Find where the given text appears and provide that cell's center as (X, Y) coordinate. 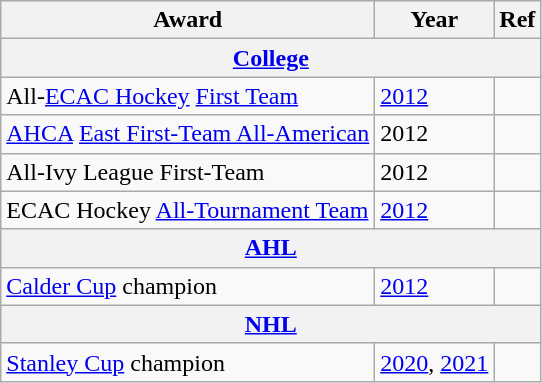
Ref (518, 20)
AHCA East First-Team All-American (188, 134)
All-Ivy League First-Team (188, 172)
Stanley Cup champion (188, 362)
Award (188, 20)
College (271, 58)
2020, 2021 (434, 362)
All-ECAC Hockey First Team (188, 96)
ECAC Hockey All-Tournament Team (188, 210)
Year (434, 20)
NHL (271, 324)
Calder Cup champion (188, 286)
AHL (271, 248)
